Return the [X, Y] coordinate for the center point of the cell that contains the specified text.  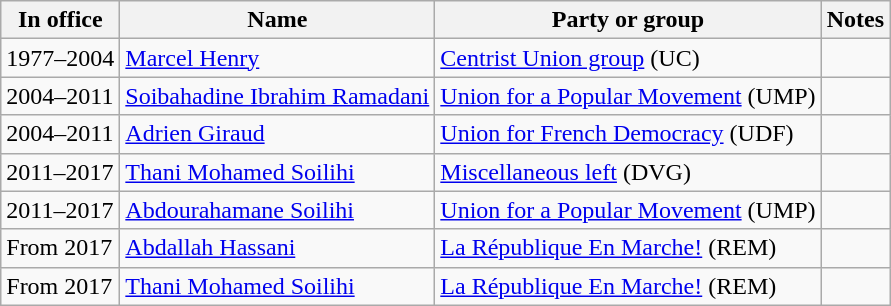
Miscellaneous left (DVG) [628, 172]
Soibahadine Ibrahim Ramadani [278, 96]
Abdourahamane Soilihi [278, 210]
Name [278, 20]
Centrist Union group (UC) [628, 58]
Party or group [628, 20]
Union for French Democracy (UDF) [628, 134]
Notes [855, 20]
Adrien Giraud [278, 134]
Marcel Henry [278, 58]
In office [60, 20]
Abdallah Hassani [278, 248]
1977–2004 [60, 58]
